Extract the (X, Y) coordinate from the center of the cell holding the provided text.  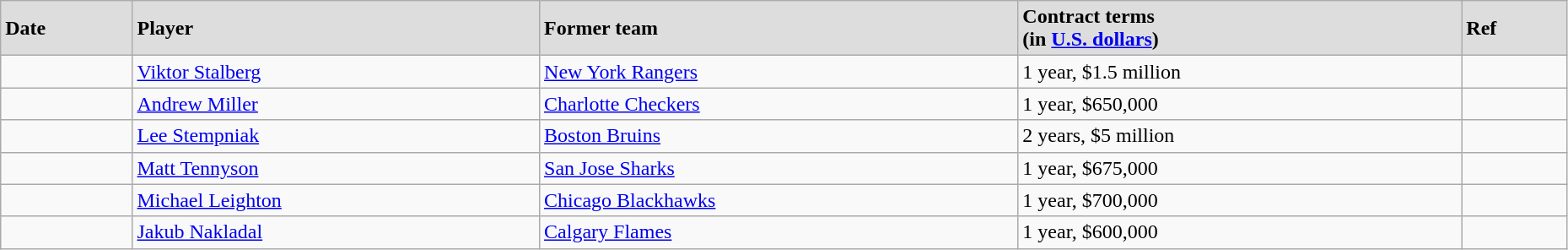
1 year, $600,000 (1240, 232)
1 year, $675,000 (1240, 168)
1 year, $650,000 (1240, 104)
Contract terms(in U.S. dollars) (1240, 29)
Charlotte Checkers (779, 104)
Viktor Stalberg (336, 72)
New York Rangers (779, 72)
Date (67, 29)
Jakub Nakladal (336, 232)
Boston Bruins (779, 136)
Lee Stempniak (336, 136)
Andrew Miller (336, 104)
Chicago Blackhawks (779, 200)
1 year, $1.5 million (1240, 72)
Matt Tennyson (336, 168)
Former team (779, 29)
1 year, $700,000 (1240, 200)
Ref (1515, 29)
Player (336, 29)
Calgary Flames (779, 232)
Michael Leighton (336, 200)
San Jose Sharks (779, 168)
2 years, $5 million (1240, 136)
